Locate the cell with the specified text and output its [X, Y] center coordinate. 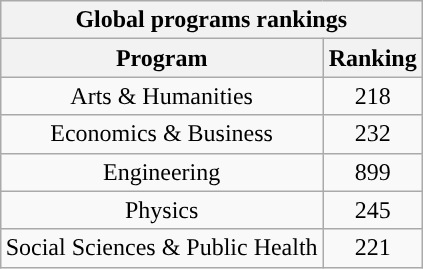
Program [162, 58]
221 [372, 248]
218 [372, 96]
Physics [162, 210]
Global programs rankings [211, 20]
232 [372, 134]
899 [372, 172]
245 [372, 210]
Social Sciences & Public Health [162, 248]
Engineering [162, 172]
Ranking [372, 58]
Economics & Business [162, 134]
Arts & Humanities [162, 96]
